Find where the given text appears and provide that cell's center as [X, Y] coordinate. 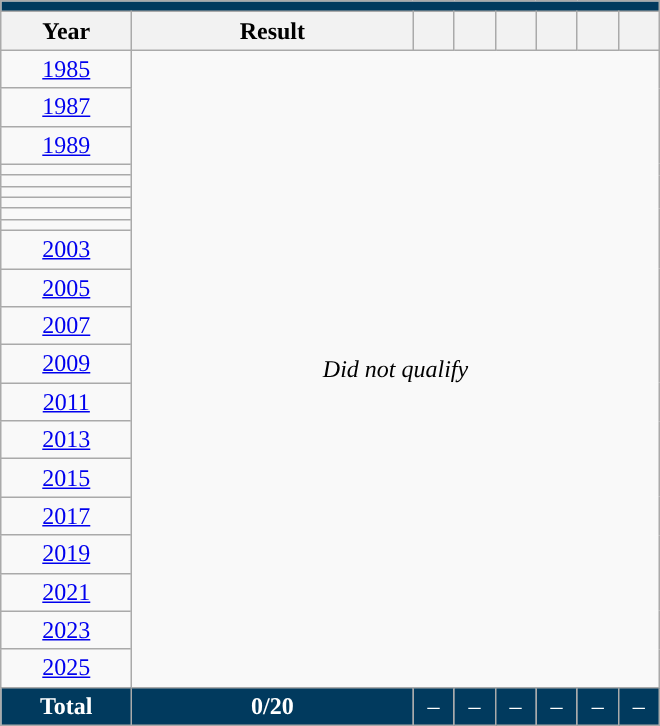
2009 [66, 364]
2003 [66, 249]
2015 [66, 478]
Result [272, 31]
2025 [66, 668]
2013 [66, 440]
2011 [66, 402]
2021 [66, 592]
2019 [66, 554]
0/20 [272, 706]
2007 [66, 326]
1989 [66, 145]
Total [66, 706]
1987 [66, 107]
Year [66, 31]
2023 [66, 630]
2005 [66, 287]
1985 [66, 69]
2017 [66, 516]
Did not qualify [396, 368]
